Identify which cell holds the provided text, then report its [X, Y] central coordinate. 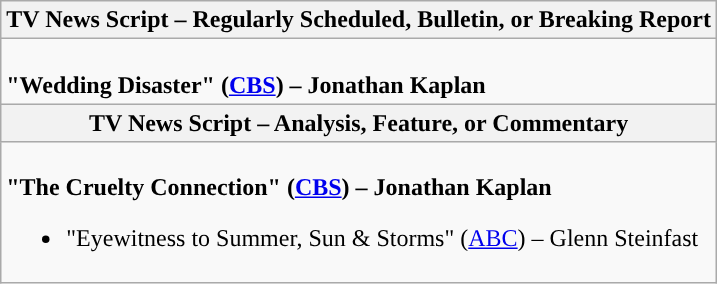
TV News Script – Regularly Scheduled, Bulletin, or Breaking Report [359, 20]
"Wedding Disaster" (CBS) – Jonathan Kaplan [359, 72]
TV News Script – Analysis, Feature, or Commentary [359, 123]
"The Cruelty Connection" (CBS) – Jonathan Kaplan"Eyewitness to Summer, Sun & Storms" (ABC) – Glenn Steinfast [359, 212]
